Find where the given text appears and provide that cell's center as (X, Y) coordinate. 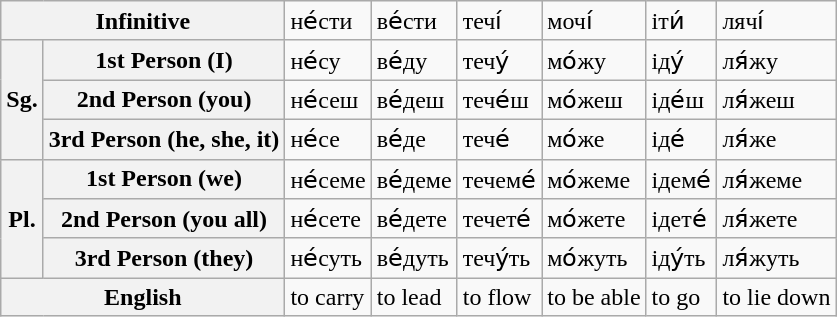
ве́дете (414, 219)
мочі́ (594, 21)
не́сти (328, 21)
іду́ (682, 60)
ля́жете (776, 219)
English (143, 297)
to lead (414, 297)
Pl. (22, 218)
тече́ш (500, 100)
ля́жеш (776, 100)
лячі́ (776, 21)
ве́деме (414, 179)
мо́жу (594, 60)
2nd Person (you all) (164, 219)
ля́же (776, 139)
1st Person (we) (164, 179)
ве́де (414, 139)
мо́жеме (594, 179)
ве́сти (414, 21)
ля́жуть (776, 258)
не́семе (328, 179)
не́сете (328, 219)
3rd Person (they) (164, 258)
ля́жу (776, 60)
течу́ (500, 60)
іти́ (682, 21)
течеме́ (500, 179)
to carry (328, 297)
не́се (328, 139)
Infinitive (143, 21)
ве́дуть (414, 258)
ідете́ (682, 219)
ве́ду (414, 60)
течу́ть (500, 258)
мо́жете (594, 219)
тече́ (500, 139)
1st Person (I) (164, 60)
мо́же (594, 139)
не́су (328, 60)
течете́ (500, 219)
не́суть (328, 258)
ве́деш (414, 100)
іде́ (682, 139)
ідеме́ (682, 179)
мо́жеш (594, 100)
не́сеш (328, 100)
ля́жеме (776, 179)
to go (682, 297)
іде́ш (682, 100)
іду́ть (682, 258)
2nd Person (you) (164, 100)
мо́жуть (594, 258)
to lie down (776, 297)
течі́ (500, 21)
to be able (594, 297)
to flow (500, 297)
Sg. (22, 100)
3rd Person (he, she, it) (164, 139)
